For the text-containing cell, return its midpoint in [X, Y] coordinate format. 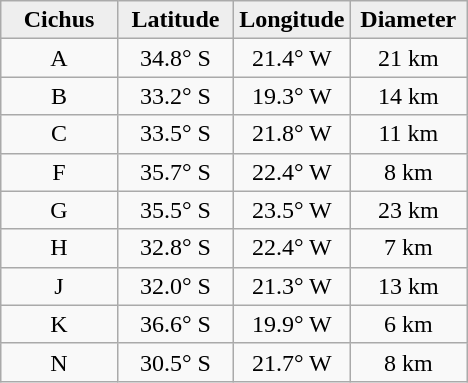
N [59, 362]
35.7° S [175, 172]
35.5° S [175, 210]
13 km [408, 286]
11 km [408, 134]
Cichus [59, 20]
Longitude [292, 20]
19.9° W [292, 324]
H [59, 248]
30.5° S [175, 362]
32.0° S [175, 286]
7 km [408, 248]
B [59, 96]
34.8° S [175, 58]
21.3° W [292, 286]
23.5° W [292, 210]
K [59, 324]
14 km [408, 96]
Diameter [408, 20]
33.2° S [175, 96]
33.5° S [175, 134]
6 km [408, 324]
21 km [408, 58]
F [59, 172]
J [59, 286]
21.7° W [292, 362]
19.3° W [292, 96]
32.8° S [175, 248]
G [59, 210]
C [59, 134]
21.8° W [292, 134]
Latitude [175, 20]
21.4° W [292, 58]
A [59, 58]
23 km [408, 210]
36.6° S [175, 324]
